For the text-containing cell, return its midpoint in (X, Y) coordinate format. 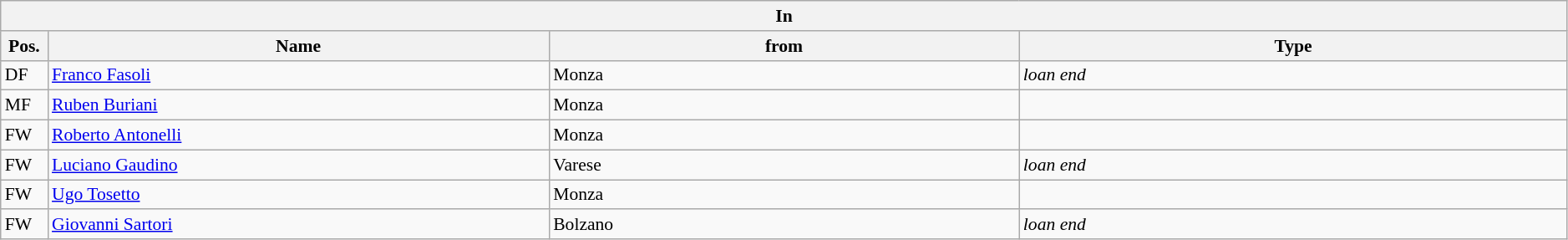
Pos. (24, 46)
Franco Fasoli (298, 75)
Type (1293, 46)
Roberto Antonelli (298, 135)
DF (24, 75)
from (784, 46)
Luciano Gaudino (298, 165)
Name (298, 46)
In (784, 16)
Varese (784, 165)
MF (24, 105)
Ruben Buriani (298, 105)
Giovanni Sartori (298, 225)
Ugo Tosetto (298, 195)
Bolzano (784, 225)
